For the text-containing cell, return its midpoint in (X, Y) coordinate format. 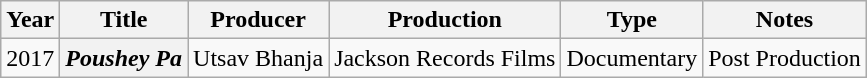
Year (30, 20)
Documentary (632, 58)
Type (632, 20)
Utsav Bhanja (258, 58)
Production (445, 20)
2017 (30, 58)
Poushey Pa (124, 58)
Producer (258, 20)
Jackson Records Films (445, 58)
Notes (785, 20)
Post Production (785, 58)
Title (124, 20)
